Detect which cell encompasses the target text, then output its [X, Y] center coordinate. 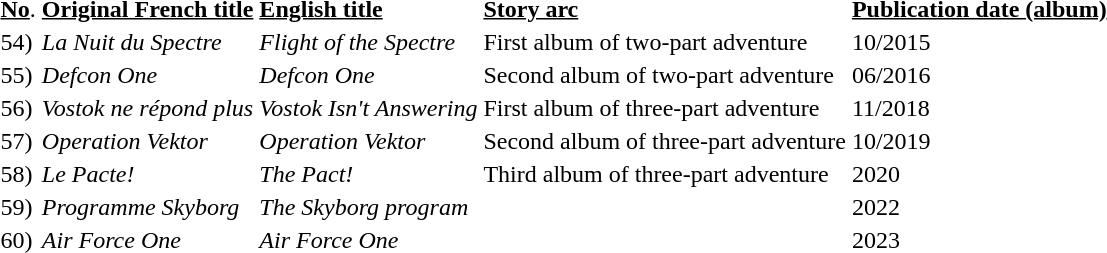
Vostok ne répond plus [148, 108]
First album of three-part adventure [665, 108]
La Nuit du Spectre [148, 42]
Flight of the Spectre [368, 42]
Second album of three-part adventure [665, 141]
The Skyborg program [368, 207]
First album of two-part adventure [665, 42]
Vostok Isn't Answering [368, 108]
Programme Skyborg [148, 207]
Le Pacte! [148, 174]
Third album of three-part adventure [665, 174]
Second album of two-part adventure [665, 75]
The Pact! [368, 174]
